Output the (x, y) coordinate of the center of the cell containing the given text.  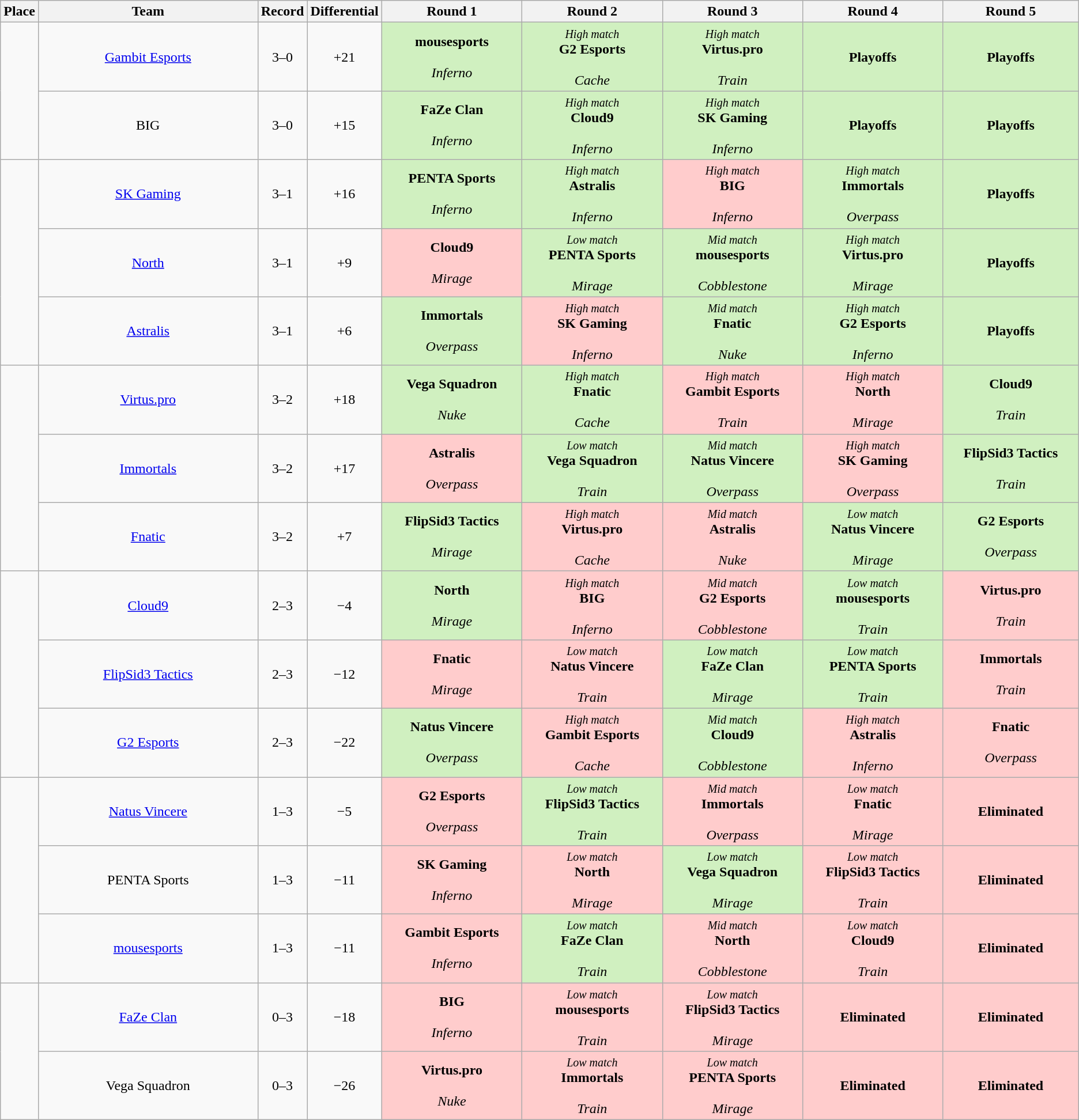
FlipSid3 Tactics (148, 674)
FnaticMirage (452, 674)
PENTA SportsInferno (452, 194)
High matchG2 EsportsCache (593, 56)
Gambit EsportsInferno (452, 948)
+7 (345, 537)
North (148, 263)
Gambit Esports (148, 56)
AstralisOverpass (452, 468)
Cloud9Mirage (452, 263)
+16 (345, 194)
+9 (345, 263)
ImmortalsTrain (1011, 674)
+15 (345, 126)
Round 3 (732, 12)
Place (20, 12)
Differential (345, 12)
Cloud9Train (1011, 400)
Low matchVega SquadronTrain (593, 468)
+18 (345, 400)
G2 Esports (148, 742)
−4 (345, 605)
Team (148, 12)
High matchVirtus.proTrain (732, 56)
High matchGambit EsportsCache (593, 742)
+17 (345, 468)
Round 1 (452, 12)
Vega Squadron (148, 1085)
BIGInferno (452, 1017)
Low matchFaZe ClanMirage (732, 674)
Low matchFlipSid3 TacticsMirage (732, 1017)
Round 2 (593, 12)
Virtus.proNuke (452, 1085)
Cloud9 (148, 605)
Mid matchAstralisNuke (732, 537)
NorthMirage (452, 605)
Fnatic (148, 537)
ImmortalsOverpass (452, 331)
Mid matchmousesportsCobblestone (732, 263)
Natus Vincere (148, 811)
mousesports (148, 948)
High matchG2 EsportsInferno (873, 331)
−22 (345, 742)
Mid matchImmortalsOverpass (732, 811)
+21 (345, 56)
PENTA Sports (148, 880)
Mid matchNatus VincereOverpass (732, 468)
−12 (345, 674)
FlipSid3 TacticsTrain (1011, 468)
mousesportsInferno (452, 56)
BIG (148, 126)
Virtus.pro (148, 400)
High matchNorthMirage (873, 400)
−5 (345, 811)
Mid matchG2 EsportsCobblestone (732, 605)
High matchVirtus.proCache (593, 537)
Mid matchNorthCobblestone (732, 948)
SK GamingInferno (452, 880)
High matchImmortalsOverpass (873, 194)
Round 5 (1011, 12)
High matchSK GamingOverpass (873, 468)
Low matchNatus VincereMirage (873, 537)
Low matchPENTA SportsTrain (873, 674)
Low matchCloud9Train (873, 948)
FlipSid3 TacticsMirage (452, 537)
FaZe Clan (148, 1017)
Immortals (148, 468)
Low matchImmortalsTrain (593, 1085)
Vega SquadronNuke (452, 400)
Record (282, 12)
Round 4 (873, 12)
Mid matchCloud9Cobblestone (732, 742)
FaZe ClanInferno (452, 126)
Low matchFnaticMirage (873, 811)
Astralis (148, 331)
−26 (345, 1085)
Low matchVega SquadronMirage (732, 880)
−18 (345, 1017)
High matchFnaticCache (593, 400)
Low matchFaZe ClanTrain (593, 948)
High matchCloud9Inferno (593, 126)
Mid matchFnaticNuke (732, 331)
Low matchNorthMirage (593, 880)
SK Gaming (148, 194)
+6 (345, 331)
Low matchNatus VincereTrain (593, 674)
High matchGambit EsportsTrain (732, 400)
Virtus.proTrain (1011, 605)
FnaticOverpass (1011, 742)
High matchVirtus.proMirage (873, 263)
Natus VincereOverpass (452, 742)
